Extract the [X, Y] coordinate from the center of the cell holding the provided text.  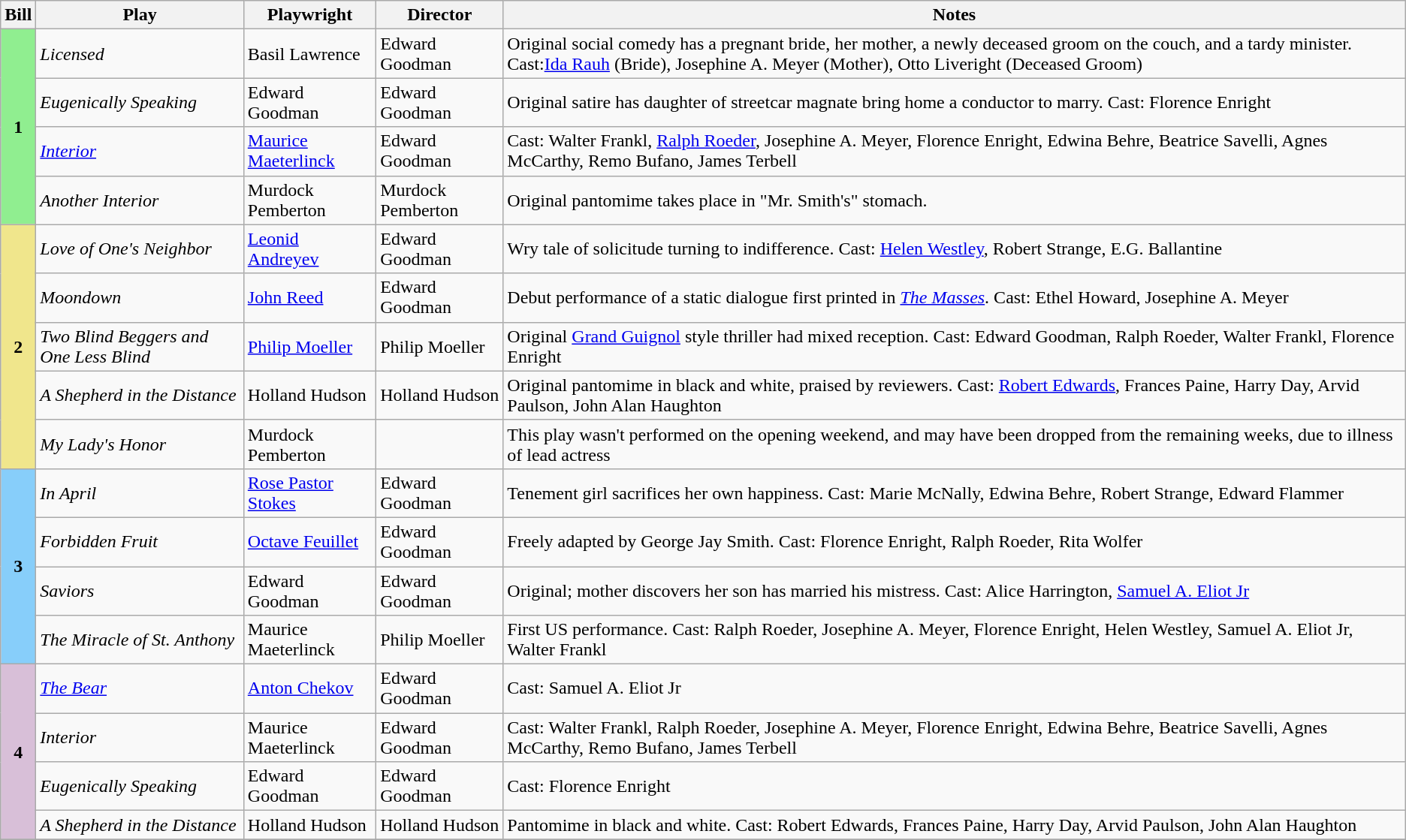
Moondown [140, 297]
Two Blind Beggers and One Less Blind [140, 347]
First US performance. Cast: Ralph Roeder, Josephine A. Meyer, Florence Enright, Helen Westley, Samuel A. Eliot Jr, Walter Frankl [954, 640]
Original pantomime in black and white, praised by reviewers. Cast: Robert Edwards, Frances Paine, Harry Day, Arvid Paulson, John Alan Haughton [954, 395]
The Miracle of St. Anthony [140, 640]
Pantomime in black and white. Cast: Robert Edwards, Frances Paine, Harry Day, Arvid Paulson, John Alan Haughton [954, 825]
Leonid Andreyev [309, 249]
1 [18, 127]
My Lady's Honor [140, 444]
Play [140, 15]
Cast: Florence Enright [954, 787]
In April [140, 492]
Cast: Samuel A. Eliot Jr [954, 689]
Freely adapted by George Jay Smith. Cast: Florence Enright, Ralph Roeder, Rita Wolfer [954, 542]
2 [18, 347]
Original pantomime takes place in "Mr. Smith's" stomach. [954, 200]
Original satire has daughter of streetcar magnate bring home a conductor to marry. Cast: Florence Enright [954, 102]
Original Grand Guignol style thriller had mixed reception. Cast: Edward Goodman, Ralph Roeder, Walter Frankl, Florence Enright [954, 347]
Playwright [309, 15]
Tenement girl sacrifices her own happiness. Cast: Marie McNally, Edwina Behre, Robert Strange, Edward Flammer [954, 492]
Saviors [140, 590]
Basil Lawrence [309, 54]
The Bear [140, 689]
4 [18, 752]
Debut performance of a static dialogue first printed in The Masses. Cast: Ethel Howard, Josephine A. Meyer [954, 297]
Anton Chekov [309, 689]
Director [440, 15]
3 [18, 566]
Original; mother discovers her son has married his mistress. Cast: Alice Harrington, Samuel A. Eliot Jr [954, 590]
Love of One's Neighbor [140, 249]
Licensed [140, 54]
John Reed [309, 297]
Octave Feuillet [309, 542]
Rose Pastor Stokes [309, 492]
Another Interior [140, 200]
This play wasn't performed on the opening weekend, and may have been dropped from the remaining weeks, due to illness of lead actress [954, 444]
Wry tale of solicitude turning to indifference. Cast: Helen Westley, Robert Strange, E.G. Ballantine [954, 249]
Bill [18, 15]
Notes [954, 15]
Forbidden Fruit [140, 542]
